Detect which cell encompasses the target text, then output its (X, Y) center coordinate. 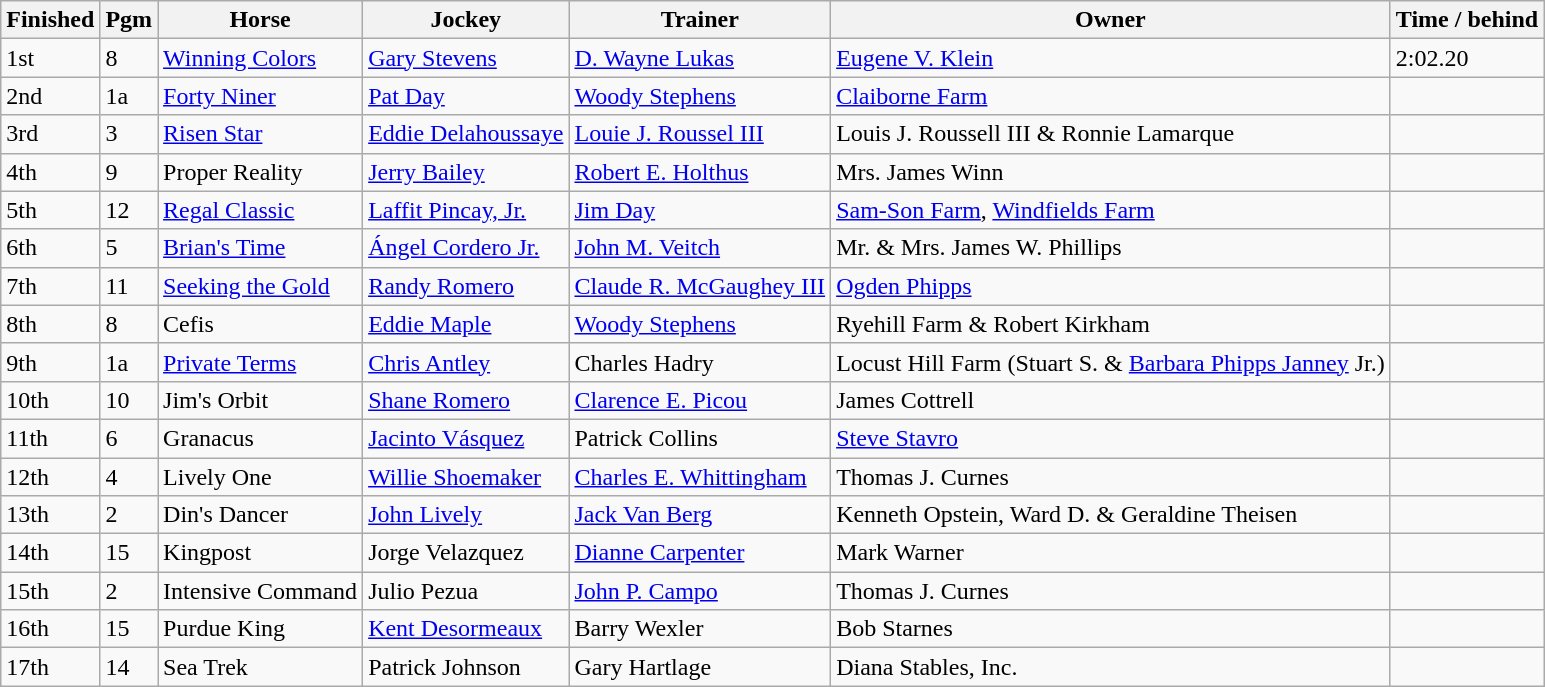
Eugene V. Klein (1111, 58)
Robert E. Holthus (700, 172)
Ryehill Farm & Robert Kirkham (1111, 324)
Forty Niner (260, 96)
Jacinto Vásquez (466, 438)
1st (50, 58)
Diana Stables, Inc. (1111, 667)
John P. Campo (700, 591)
D. Wayne Lukas (700, 58)
3rd (50, 134)
Louie J. Roussel III (700, 134)
Patrick Collins (700, 438)
Gary Stevens (466, 58)
4 (129, 477)
Locust Hill Farm (Stuart S. & Barbara Phipps Janney Jr.) (1111, 362)
17th (50, 667)
Seeking the Gold (260, 286)
Shane Romero (466, 400)
15th (50, 591)
Willie Shoemaker (466, 477)
Mrs. James Winn (1111, 172)
2:02.20 (1466, 58)
Finished (50, 20)
Ángel Cordero Jr. (466, 248)
Charles Hadry (700, 362)
Patrick Johnson (466, 667)
Kingpost (260, 553)
Jorge Velazquez (466, 553)
Winning Colors (260, 58)
John M. Veitch (700, 248)
Risen Star (260, 134)
Mr. & Mrs. James W. Phillips (1111, 248)
Julio Pezua (466, 591)
Regal Classic (260, 210)
Purdue King (260, 629)
Jim's Orbit (260, 400)
Intensive Command (260, 591)
Steve Stavro (1111, 438)
14th (50, 553)
Sam-Son Farm, Windfields Farm (1111, 210)
Kent Desormeaux (466, 629)
Proper Reality (260, 172)
10th (50, 400)
5th (50, 210)
4th (50, 172)
Trainer (700, 20)
Kenneth Opstein, Ward D. & Geraldine Theisen (1111, 515)
Gary Hartlage (700, 667)
Private Terms (260, 362)
Claiborne Farm (1111, 96)
Time / behind (1466, 20)
12 (129, 210)
9th (50, 362)
Randy Romero (466, 286)
Charles E. Whittingham (700, 477)
5 (129, 248)
John Lively (466, 515)
Laffit Pincay, Jr. (466, 210)
Clarence E. Picou (700, 400)
Granacus (260, 438)
Louis J. Roussell III & Ronnie Lamarque (1111, 134)
Horse (260, 20)
3 (129, 134)
Jack Van Berg (700, 515)
7th (50, 286)
2nd (50, 96)
Claude R. McGaughey III (700, 286)
Cefis (260, 324)
Pat Day (466, 96)
Din's Dancer (260, 515)
Bob Starnes (1111, 629)
Lively One (260, 477)
12th (50, 477)
8th (50, 324)
Jockey (466, 20)
16th (50, 629)
6th (50, 248)
13th (50, 515)
Jerry Bailey (466, 172)
14 (129, 667)
Owner (1111, 20)
Sea Trek (260, 667)
Barry Wexler (700, 629)
Dianne Carpenter (700, 553)
Mark Warner (1111, 553)
Chris Antley (466, 362)
Eddie Maple (466, 324)
9 (129, 172)
10 (129, 400)
Eddie Delahoussaye (466, 134)
James Cottrell (1111, 400)
Brian's Time (260, 248)
6 (129, 438)
Ogden Phipps (1111, 286)
11th (50, 438)
Pgm (129, 20)
Jim Day (700, 210)
11 (129, 286)
